Scan for the cell matching the given text and deliver its (x, y) coordinate at center. 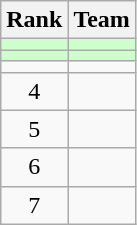
Rank (34, 20)
4 (34, 91)
7 (34, 205)
6 (34, 167)
5 (34, 129)
Team (102, 20)
